Detect which cell encompasses the target text, then output its [x, y] center coordinate. 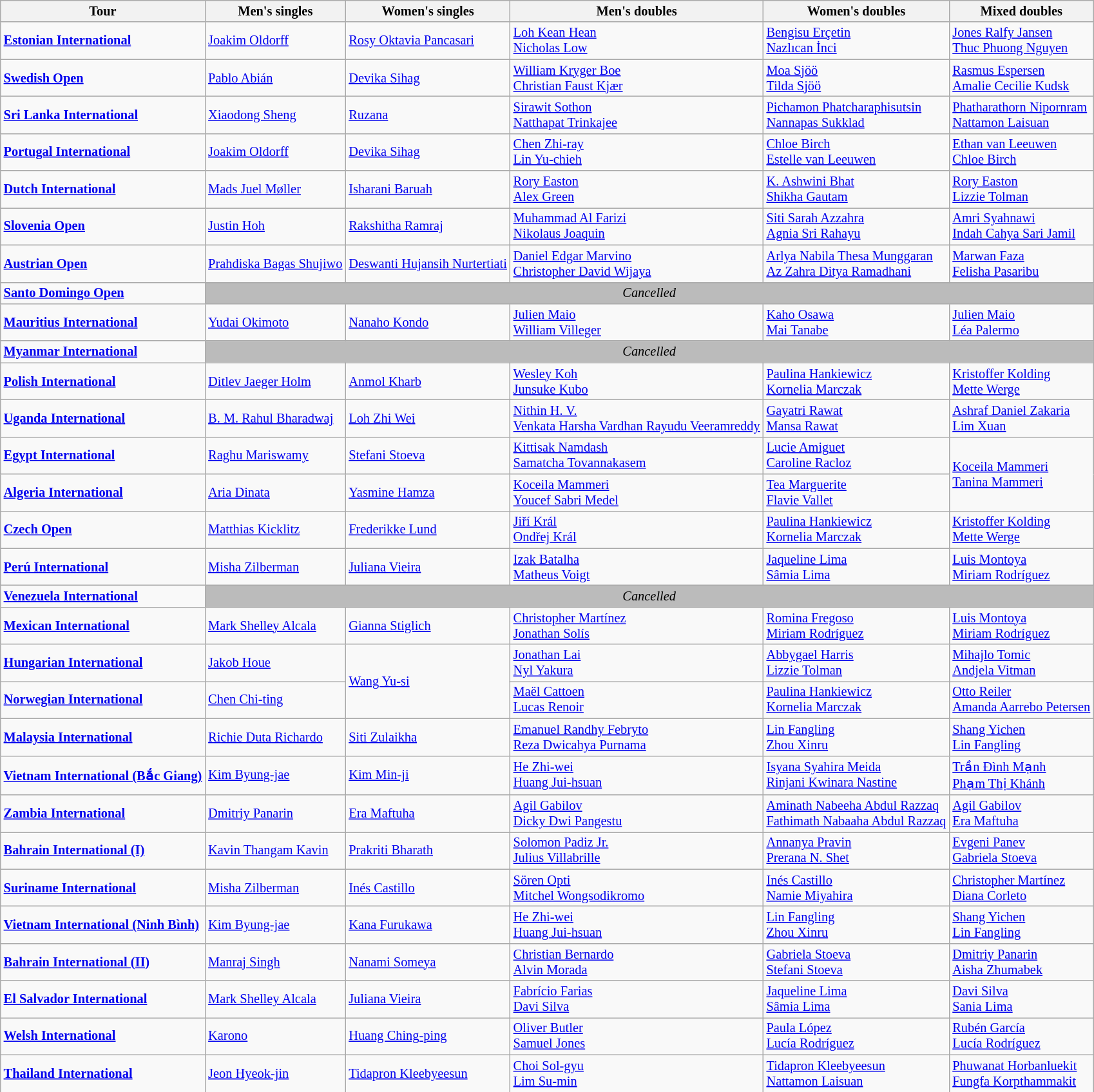
Gabriela Stoeva Stefani Stoeva [857, 962]
Solomon Padiz Jr. Julius Villabrille [637, 850]
Dmitriy Panarin Aisha Zhumabek [1021, 962]
Matthias Kicklitz [275, 530]
Rubén García Lucía Rodríguez [1021, 1036]
Christopher Martínez Diana Corleto [1021, 888]
Davi Silva Sania Lima [1021, 999]
Mihajlo Tomic Andjela Vitman [1021, 663]
Kittisak Namdash Samatcha Tovannakasem [637, 455]
Romina Fregoso Miriam Rodríguez [857, 626]
Portugal International [103, 152]
Kavin Thangam Kavin [275, 850]
Rakshitha Ramraj [428, 226]
Oliver Butler Samuel Jones [637, 1036]
Nanaho Kondo [428, 322]
Algeria International [103, 493]
Ashraf Daniel Zakaria Lim Xuan [1021, 418]
Estonian International [103, 41]
Raghu Mariswamy [275, 455]
Gianna Stiglich [428, 626]
Otto Reiler Amanda Aarrebo Petersen [1021, 700]
Karono [275, 1036]
Prahdiska Bagas Shujiwo [275, 263]
Muhammad Al Farizi Nikolaus Joaquin [637, 226]
Malaysia International [103, 737]
Pablo Abián [275, 78]
Sirawit Sothon Natthapat Trinkajee [637, 115]
Justin Hoh [275, 226]
Richie Duta Richardo [275, 737]
Polish International [103, 381]
Fabrício Farias Davi Silva [637, 999]
Christian Bernardo Alvin Morada [637, 962]
Rosy Oktavia Pancasari [428, 41]
Czech Open [103, 530]
Bengisu Erçetin Nazlıcan İnci [857, 41]
Jeon Hyeok-jin [275, 1073]
Loh Zhi Wei [428, 418]
Aria Dinata [275, 493]
Agil Gabilov Era Maftuha [1021, 813]
Siti Sarah Azzahra Agnia Sri Rahayu [857, 226]
Mauritius International [103, 322]
Deswanti Hujansih Nurtertiati [428, 263]
Chen Zhi-ray Lin Yu-chieh [637, 152]
Phatharathorn Nipornram Nattamon Laisuan [1021, 115]
K. Ashwini Bhat Shikha Gautam [857, 189]
Egypt International [103, 455]
Tour [103, 11]
Hungarian International [103, 663]
Isharani Baruah [428, 189]
Trần Đình Mạnh Phạm Thị Khánh [1021, 776]
Austrian Open [103, 263]
Sri Lanka International [103, 115]
Sören Opti Mitchel Wongsodikromo [637, 888]
B. M. Rahul Bharadwaj [275, 418]
Moa Sjöö Tilda Sjöö [857, 78]
Tea Marguerite Flavie Vallet [857, 493]
Phuwanat Horbanluekit Fungfa Korpthammakit [1021, 1073]
Loh Kean Hean Nicholas Low [637, 41]
Jones Ralfy Jansen Thuc Phuong Nguyen [1021, 41]
Bahrain International (I) [103, 850]
Suriname International [103, 888]
Tidapron Kleebyeesun Nattamon Laisuan [857, 1073]
Men's doubles [637, 11]
Thailand International [103, 1073]
Ditlev Jaeger Holm [275, 381]
Paula López Lucía Rodríguez [857, 1036]
Slovenia Open [103, 226]
Women's singles [428, 11]
Men's singles [275, 11]
Koceila Mammeri Tanina Mammeri [1021, 474]
Manraj Singh [275, 962]
Swedish Open [103, 78]
Myanmar International [103, 352]
Perú International [103, 567]
Yudai Okimoto [275, 322]
Mads Juel Møller [275, 189]
Amri Syahnawi Indah Cahya Sari Jamil [1021, 226]
Welsh International [103, 1036]
Wang Yu-si [428, 682]
Marwan Faza Felisha Pasaribu [1021, 263]
Ruzana [428, 115]
Stefani Stoeva [428, 455]
Gayatri Rawat Mansa Rawat [857, 418]
Santo Domingo Open [103, 293]
Nanami Someya [428, 962]
Era Maftuha [428, 813]
Abbygael Harris Lizzie Tolman [857, 663]
Bahrain International (II) [103, 962]
Nithin H. V. Venkata Harsha Vardhan Rayudu Veeramreddy [637, 418]
Venezuela International [103, 596]
Rory Easton Alex Green [637, 189]
Kana Furukawa [428, 924]
Inés Castillo Namie Miyahira [857, 888]
Zambia International [103, 813]
Arlya Nabila Thesa Munggaran Az Zahra Ditya Ramadhani [857, 263]
Vietnam International (Ninh Bình) [103, 924]
Izak Batalha Matheus Voigt [637, 567]
Women's doubles [857, 11]
Tidapron Kleebyeesun [428, 1073]
Julien Maio William Villeger [637, 322]
El Salvador International [103, 999]
Huang Ching-ping [428, 1036]
Frederikke Lund [428, 530]
Isyana Syahira Meida Rinjani Kwinara Nastine [857, 776]
Koceila Mammeri Youcef Sabri Medel [637, 493]
Pichamon Phatcharaphisutsin Nannapas Sukklad [857, 115]
Ethan van Leeuwen Chloe Birch [1021, 152]
Rasmus Espersen Amalie Cecilie Kudsk [1021, 78]
Jakob Houe [275, 663]
Choi Sol-gyu Lim Su-min [637, 1073]
Dmitriy Panarin [275, 813]
Dutch International [103, 189]
Mexican International [103, 626]
Maël Cattoen Lucas Renoir [637, 700]
William Kryger Boe Christian Faust Kjær [637, 78]
Xiaodong Sheng [275, 115]
Inés Castillo [428, 888]
Uganda International [103, 418]
Julien Maio Léa Palermo [1021, 322]
Kaho Osawa Mai Tanabe [857, 322]
Yasmine Hamza [428, 493]
Chen Chi-ting [275, 700]
Chloe Birch Estelle van Leeuwen [857, 152]
Evgeni Panev Gabriela Stoeva [1021, 850]
Annanya Pravin Prerana N. Shet [857, 850]
Norwegian International [103, 700]
Anmol Kharb [428, 381]
Siti Zulaikha [428, 737]
Aminath Nabeeha Abdul Razzaq Fathimath Nabaaha Abdul Razzaq [857, 813]
Mixed doubles [1021, 11]
Kim Min-ji [428, 776]
Emanuel Randhy Febryto Reza Dwicahya Purnama [637, 737]
Prakriti Bharath [428, 850]
Jiří Král Ondřej Král [637, 530]
Vietnam International (Bắc Giang) [103, 776]
Agil Gabilov Dicky Dwi Pangestu [637, 813]
Christopher Martínez Jonathan Solís [637, 626]
Rory Easton Lizzie Tolman [1021, 189]
Jonathan Lai Nyl Yakura [637, 663]
Wesley Koh Junsuke Kubo [637, 381]
Daniel Edgar Marvino Christopher David Wijaya [637, 263]
Lucie Amiguet Caroline Racloz [857, 455]
